Detect which cell encompasses the target text, then output its [x, y] center coordinate. 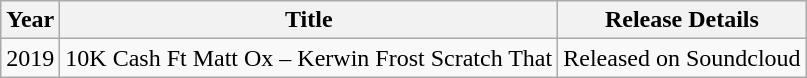
Title [309, 20]
Release Details [682, 20]
Released on Soundcloud [682, 58]
10K Cash Ft Matt Ox – Kerwin Frost Scratch That [309, 58]
2019 [30, 58]
Year [30, 20]
